Determine the [x, y] coordinate at the center of the cell enclosing the given text.  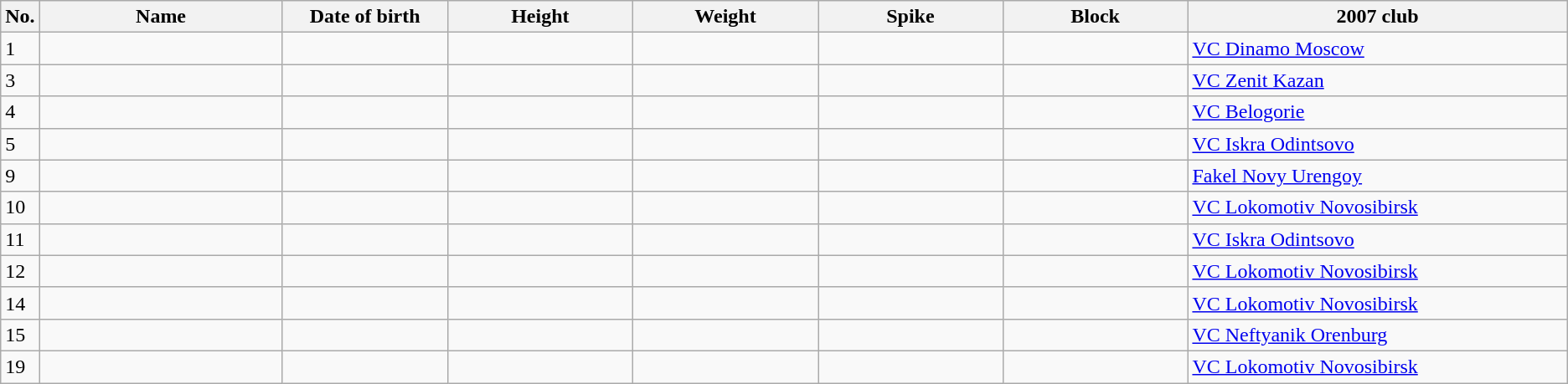
No. [20, 17]
15 [20, 335]
11 [20, 239]
VC Belogorie [1377, 112]
VC Neftyanik Orenburg [1377, 335]
Block [1096, 17]
10 [20, 207]
3 [20, 80]
4 [20, 112]
Name [161, 17]
1 [20, 49]
Date of birth [365, 17]
Height [539, 17]
VC Dinamo Moscow [1377, 49]
12 [20, 271]
Weight [725, 17]
14 [20, 303]
Spike [911, 17]
VC Zenit Kazan [1377, 80]
5 [20, 144]
19 [20, 366]
Fakel Novy Urengoy [1377, 176]
9 [20, 176]
2007 club [1377, 17]
